Determine the [x, y] coordinate at the center of the cell enclosing the given text.  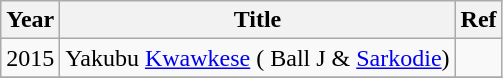
Yakubu Kwawkese ( Ball J & Sarkodie) [258, 58]
Title [258, 20]
Ref [478, 20]
Year [30, 20]
2015 [30, 58]
